Find where the given text appears and provide that cell's center as [X, Y] coordinate. 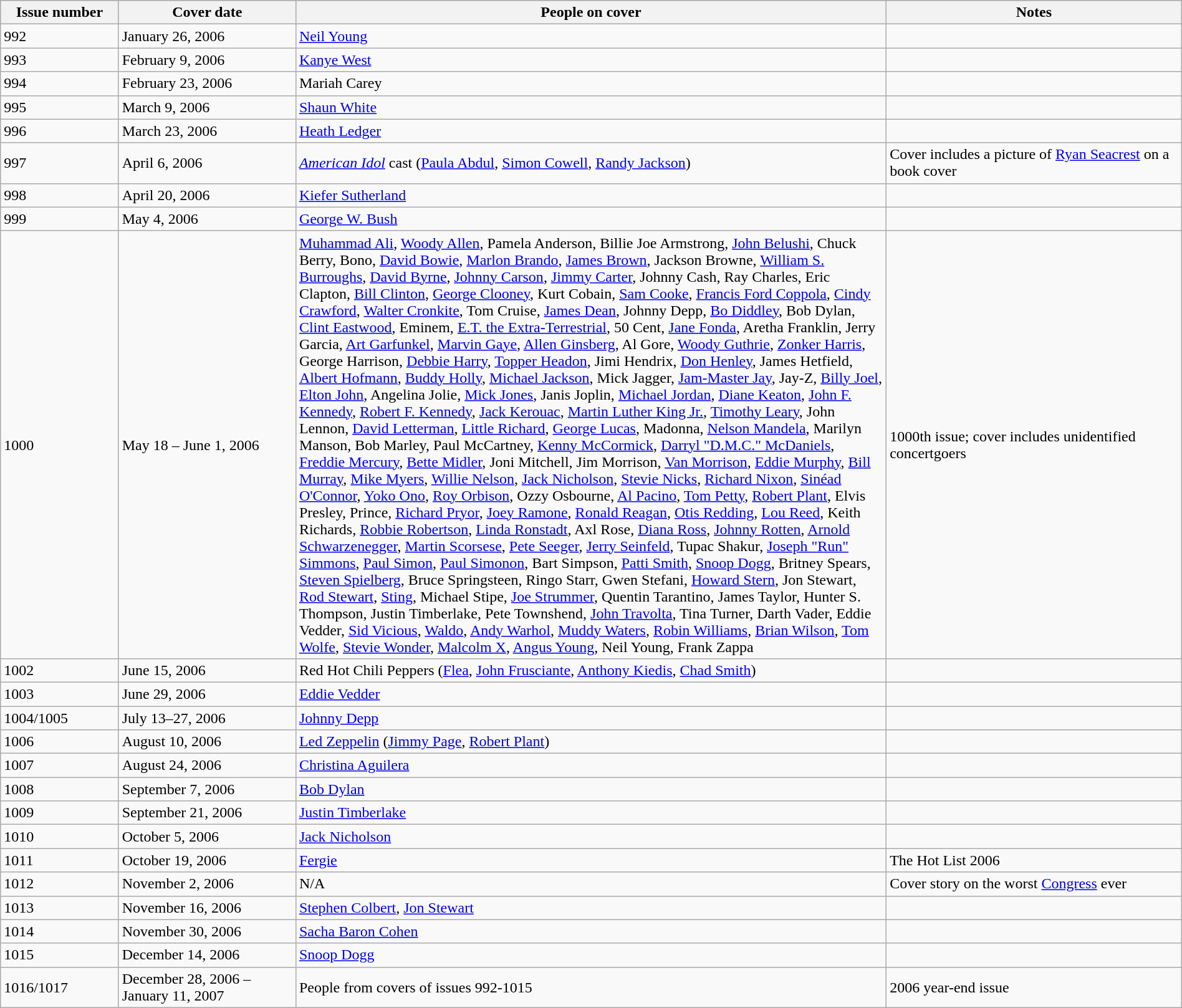
American Idol cast (Paula Abdul, Simon Cowell, Randy Jackson) [591, 163]
Snoop Dogg [591, 955]
1002 [60, 670]
Issue number [60, 12]
Jack Nicholson [591, 837]
998 [60, 195]
January 26, 2006 [207, 36]
1000th issue; cover includes unidentified concertgoers [1034, 444]
February 9, 2006 [207, 60]
Fergie [591, 860]
June 15, 2006 [207, 670]
999 [60, 219]
Notes [1034, 12]
995 [60, 107]
Stephen Colbert, Jon Stewart [591, 908]
March 9, 2006 [207, 107]
1007 [60, 766]
Heath Ledger [591, 131]
August 10, 2006 [207, 742]
The Hot List 2006 [1034, 860]
April 20, 2006 [207, 195]
November 16, 2006 [207, 908]
993 [60, 60]
April 6, 2006 [207, 163]
997 [60, 163]
994 [60, 84]
December 14, 2006 [207, 955]
1013 [60, 908]
June 29, 2006 [207, 694]
Eddie Vedder [591, 694]
Johnny Depp [591, 718]
1015 [60, 955]
August 24, 2006 [207, 766]
1012 [60, 884]
1006 [60, 742]
1009 [60, 813]
Cover date [207, 12]
Mariah Carey [591, 84]
May 4, 2006 [207, 219]
September 21, 2006 [207, 813]
2006 year-end issue [1034, 987]
Cover includes a picture of Ryan Seacrest on a book cover [1034, 163]
November 30, 2006 [207, 931]
Red Hot Chili Peppers (Flea, John Frusciante, Anthony Kiedis, Chad Smith) [591, 670]
People on cover [591, 12]
Bob Dylan [591, 789]
1003 [60, 694]
People from covers of issues 992-1015 [591, 987]
March 23, 2006 [207, 131]
1010 [60, 837]
October 19, 2006 [207, 860]
Sacha Baron Cohen [591, 931]
1011 [60, 860]
992 [60, 36]
1000 [60, 444]
Kiefer Sutherland [591, 195]
George W. Bush [591, 219]
1016/1017 [60, 987]
Neil Young [591, 36]
September 7, 2006 [207, 789]
1008 [60, 789]
Kanye West [591, 60]
Shaun White [591, 107]
November 2, 2006 [207, 884]
February 23, 2006 [207, 84]
1014 [60, 931]
996 [60, 131]
December 28, 2006 – January 11, 2007 [207, 987]
July 13–27, 2006 [207, 718]
Justin Timberlake [591, 813]
Christina Aguilera [591, 766]
N/A [591, 884]
1004/1005 [60, 718]
Cover story on the worst Congress ever [1034, 884]
Led Zeppelin (Jimmy Page, Robert Plant) [591, 742]
May 18 – June 1, 2006 [207, 444]
October 5, 2006 [207, 837]
